Find where the given text appears and provide that cell's center as [X, Y] coordinate. 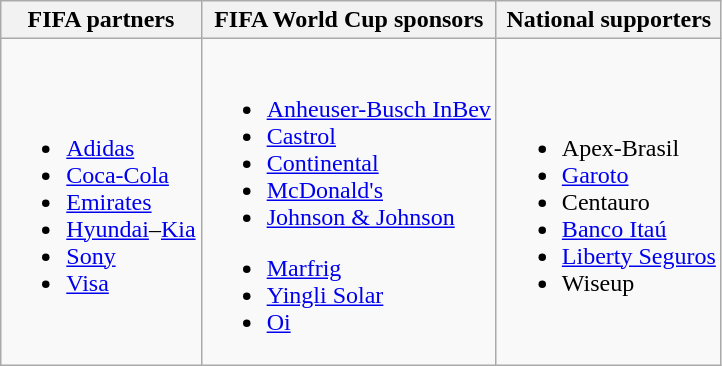
AdidasCoca-ColaEmiratesHyundai–KiaSonyVisa [101, 202]
Apex-BrasilGarotoCentauroBanco ItaúLiberty SegurosWiseup [608, 202]
FIFA World Cup sponsors [348, 20]
Anheuser-Busch InBevCastrolContinentalMcDonald'sJohnson & JohnsonMarfrigYingli SolarOi [348, 202]
National supporters [608, 20]
FIFA partners [101, 20]
